Return [X, Y] of the center of cell containing provided text 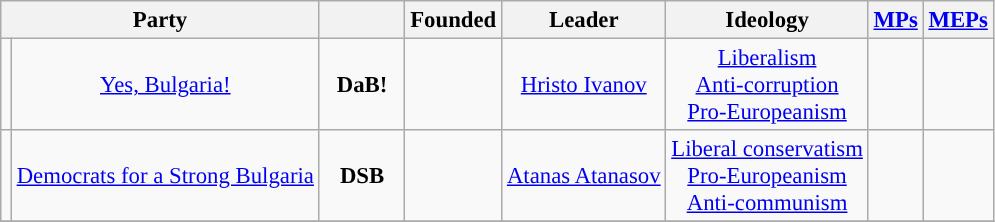
MEPs [958, 20]
Founded [454, 20]
Democrats for a Strong Bulgaria [165, 176]
DaB! [362, 85]
Yes, Bulgaria! [165, 85]
Hristo Ivanov [584, 85]
Party [160, 20]
Ideology [767, 20]
DSB [362, 176]
Atanas Atanasov [584, 176]
Leader [584, 20]
Liberal conservatismPro-EuropeanismAnti-communism [767, 176]
LiberalismAnti-corruptionPro-Europeanism [767, 85]
MPs [896, 20]
